Return (X, Y) of the center of cell containing provided text 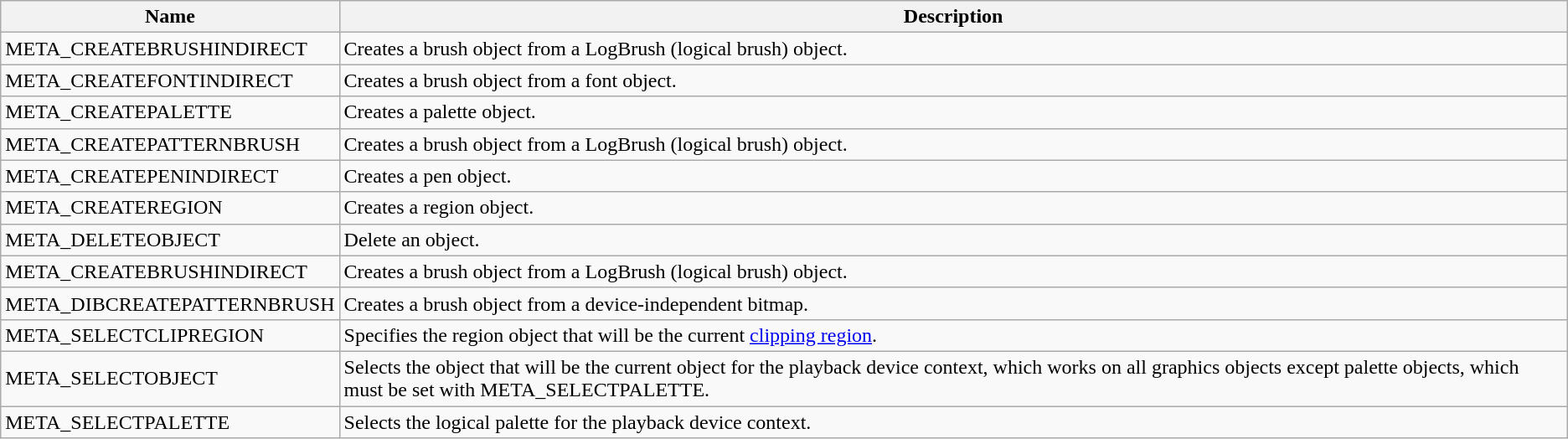
META_CREATEPATTERNBRUSH (170, 144)
Description (953, 17)
META_SELECTOBJECT (170, 379)
Creates a brush object from a device-independent bitmap. (953, 303)
Selects the logical palette for the playback device context. (953, 421)
Specifies the region object that will be the current clipping region. (953, 335)
META_SELECTCLIPREGION (170, 335)
Creates a palette object. (953, 112)
META_CREATEPALETTE (170, 112)
META_DELETEOBJECT (170, 240)
META_CREATEFONTINDIRECT (170, 80)
META_CREATEREGION (170, 208)
Name (170, 17)
Delete an object. (953, 240)
META_DIBCREATEPATTERNBRUSH (170, 303)
Creates a brush object from a font object. (953, 80)
META_CREATEPENINDIRECT (170, 176)
META_SELECTPALETTE (170, 421)
Creates a pen object. (953, 176)
Creates a region object. (953, 208)
